Pinpoint the cell where the given text exists, returning its [X, Y] midpoint coordinate. 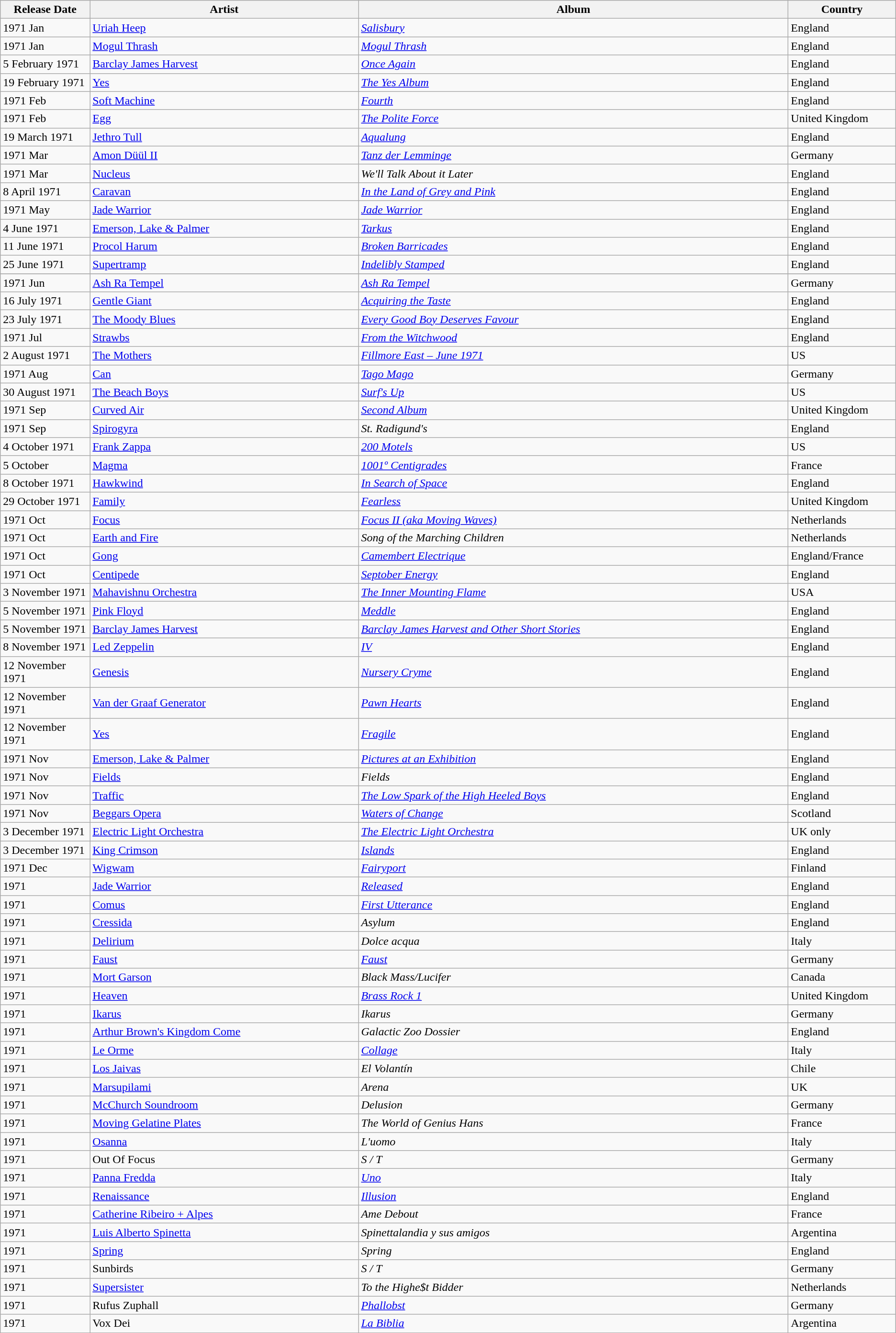
Supersister [224, 1287]
The Electric Light Orchestra [573, 831]
Heaven [224, 996]
16 July 1971 [45, 301]
The Beach Boys [224, 392]
Renaissance [224, 1196]
Country [842, 10]
Meddle [573, 611]
4 October 1971 [45, 447]
Ame Debout [573, 1214]
Every Good Boy Deserves Favour [573, 319]
Mahavishnu Orchestra [224, 593]
Arena [573, 1087]
Collage [573, 1050]
Catherine Ribeiro + Alpes [224, 1214]
El Volantín [573, 1068]
11 June 1971 [45, 246]
Tanz der Lemminge [573, 155]
5 October [45, 465]
Galactic Zoo Dossier [573, 1032]
Spinettalandia y sus amigos [573, 1232]
IV [573, 647]
Arthur Brown's Kingdom Come [224, 1032]
Le Orme [224, 1050]
Traffic [224, 795]
Caravan [224, 191]
Chile [842, 1068]
Marsupilami [224, 1087]
Nucleus [224, 173]
Tarkus [573, 228]
In Search of Space [573, 483]
1971 May [45, 210]
Magma [224, 465]
25 June 1971 [45, 265]
1001º Centigrades [573, 465]
1971 Aug [45, 374]
England/France [842, 556]
To the Highe$t Bidder [573, 1287]
The Yes Album [573, 82]
McChurch Soundroom [224, 1105]
La Biblia [573, 1323]
5 February 1971 [45, 64]
Illusion [573, 1196]
Nursery Cryme [573, 672]
Dolce acqua [573, 941]
From the Witchwood [573, 337]
Song of the Marching Children [573, 538]
Out Of Focus [224, 1160]
Tago Mago [573, 374]
Beggars Opera [224, 813]
Soft Machine [224, 101]
1971 Jun [45, 283]
Can [224, 374]
Camembert Electrique [573, 556]
Second Album [573, 410]
Luis Alberto Spinetta [224, 1232]
Los Jaivas [224, 1068]
Artist [224, 10]
Salisbury [573, 28]
Asylum [573, 923]
The Mothers [224, 356]
Procol Harum [224, 246]
23 July 1971 [45, 319]
Led Zeppelin [224, 647]
The Inner Mounting Flame [573, 593]
Moving Gelatine Plates [224, 1123]
Gentle Giant [224, 301]
Septober Energy [573, 574]
1971 Jul [45, 337]
Pawn Hearts [573, 703]
Sunbirds [224, 1269]
Fourth [573, 101]
Osanna [224, 1142]
Curved Air [224, 410]
Released [573, 886]
Vox Dei [224, 1323]
Rufus Zuphall [224, 1305]
Brass Rock 1 [573, 996]
Supertramp [224, 265]
The Moody Blues [224, 319]
Phallobst [573, 1305]
19 March 1971 [45, 137]
Amon Düül II [224, 155]
Family [224, 501]
Cressida [224, 923]
L'uomo [573, 1142]
Finland [842, 868]
Pink Floyd [224, 611]
Focus II (aka Moving Waves) [573, 519]
The Low Spark of the High Heeled Boys [573, 795]
Fragile [573, 734]
Canada [842, 977]
Comus [224, 905]
Black Mass/Lucifer [573, 977]
Mort Garson [224, 977]
1971 Dec [45, 868]
The World of Genius Hans [573, 1123]
8 October 1971 [45, 483]
Uno [573, 1178]
2 August 1971 [45, 356]
Earth and Fire [224, 538]
Album [573, 10]
In the Land of Grey and Pink [573, 191]
Wigwam [224, 868]
First Utterance [573, 905]
UK [842, 1087]
Genesis [224, 672]
Jethro Tull [224, 137]
Delirium [224, 941]
USA [842, 593]
Egg [224, 119]
Delusion [573, 1105]
Strawbs [224, 337]
Islands [573, 850]
Release Date [45, 10]
UK only [842, 831]
The Polite Force [573, 119]
Fairyport [573, 868]
Electric Light Orchestra [224, 831]
Centipede [224, 574]
Fillmore East – June 1971 [573, 356]
Van der Graaf Generator [224, 703]
Hawkwind [224, 483]
King Crimson [224, 850]
We'll Talk About it Later [573, 173]
Uriah Heep [224, 28]
19 February 1971 [45, 82]
Barclay James Harvest and Other Short Stories [573, 629]
Waters of Change [573, 813]
Acquiring the Taste [573, 301]
3 November 1971 [45, 593]
Fearless [573, 501]
Indelibly Stamped [573, 265]
8 November 1971 [45, 647]
Broken Barricades [573, 246]
4 June 1971 [45, 228]
Once Again [573, 64]
Frank Zappa [224, 447]
Focus [224, 519]
200 Motels [573, 447]
Spirogyra [224, 428]
Aqualung [573, 137]
29 October 1971 [45, 501]
Pictures at an Exhibition [573, 759]
8 April 1971 [45, 191]
St. Radigund's [573, 428]
Surf's Up [573, 392]
30 August 1971 [45, 392]
Panna Fredda [224, 1178]
Gong [224, 556]
Scotland [842, 813]
